Find where the given text appears and provide that cell's center as [X, Y] coordinate. 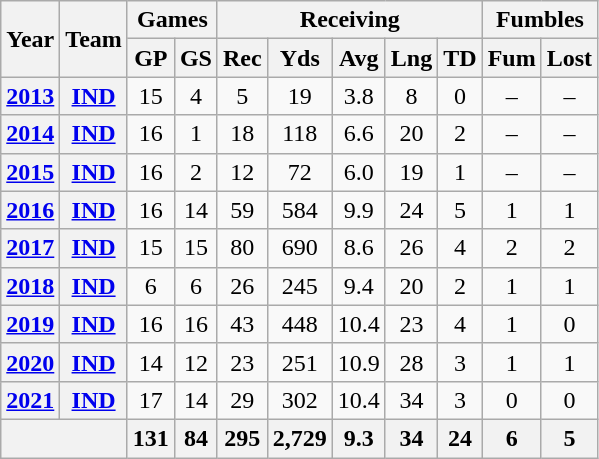
17 [150, 400]
2014 [30, 134]
Lng [411, 58]
10.9 [358, 362]
8 [411, 96]
2021 [30, 400]
84 [196, 438]
295 [242, 438]
2013 [30, 96]
245 [300, 286]
9.3 [358, 438]
Receiving [350, 20]
6.6 [358, 134]
6.0 [358, 172]
Team [94, 39]
GP [150, 58]
302 [300, 400]
2016 [30, 210]
28 [411, 362]
GS [196, 58]
448 [300, 324]
Fum [512, 58]
8.6 [358, 248]
2020 [30, 362]
584 [300, 210]
18 [242, 134]
9.9 [358, 210]
118 [300, 134]
Yds [300, 58]
Games [172, 20]
80 [242, 248]
9.4 [358, 286]
2018 [30, 286]
72 [300, 172]
2015 [30, 172]
Rec [242, 58]
43 [242, 324]
3.8 [358, 96]
Avg [358, 58]
2,729 [300, 438]
2017 [30, 248]
Year [30, 39]
TD [460, 58]
59 [242, 210]
131 [150, 438]
29 [242, 400]
Lost [569, 58]
251 [300, 362]
690 [300, 248]
Fumbles [540, 20]
2019 [30, 324]
